From the cell containing the given text, extract its center point as [X, Y] coordinate. 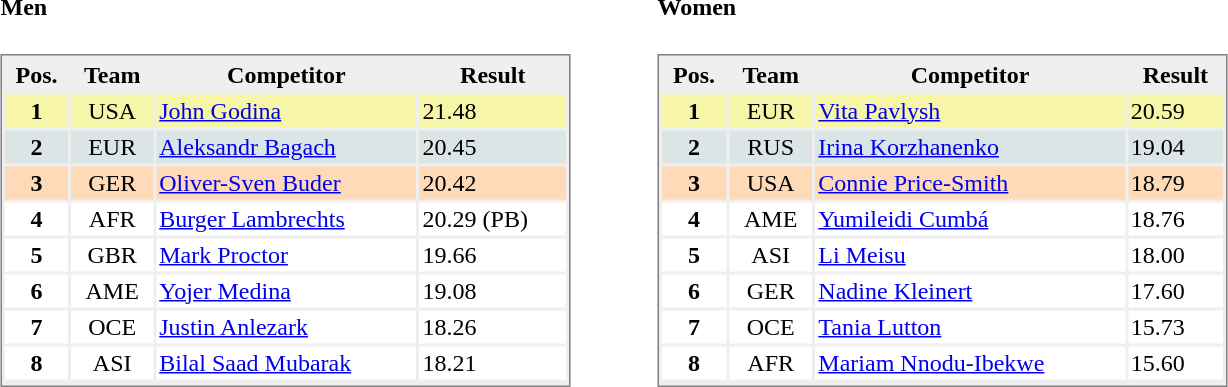
Li Meisu [970, 254]
Burger Lambrechts [286, 218]
18.00 [1176, 254]
Mark Proctor [286, 254]
20.42 [493, 182]
Yojer Medina [286, 290]
15.73 [1176, 326]
20.59 [1176, 110]
19.66 [493, 254]
John Godina [286, 110]
19.08 [493, 290]
15.60 [1176, 362]
Irina Korzhanenko [970, 146]
RUS [770, 146]
17.60 [1176, 290]
20.45 [493, 146]
Connie Price-Smith [970, 182]
Aleksandr Bagach [286, 146]
GBR [112, 254]
Yumileidi Cumbá [970, 218]
Tania Lutton [970, 326]
20.29 (PB) [493, 218]
Justin Anlezark [286, 326]
18.79 [1176, 182]
18.26 [493, 326]
19.04 [1176, 146]
Nadine Kleinert [970, 290]
Bilal Saad Mubarak [286, 362]
Mariam Nnodu-Ibekwe [970, 362]
Oliver-Sven Buder [286, 182]
18.21 [493, 362]
21.48 [493, 110]
Vita Pavlysh [970, 110]
18.76 [1176, 218]
